For the text-containing cell, return its midpoint in [x, y] coordinate format. 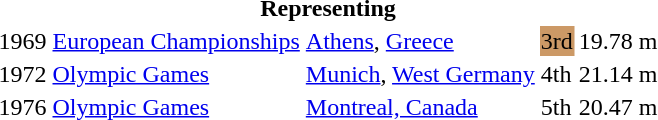
4th [556, 74]
Athens, Greece [420, 41]
Munich, West Germany [420, 74]
Olympic Games [176, 74]
3rd [556, 41]
European Championships [176, 41]
